Return (x, y) of the center of cell containing provided text 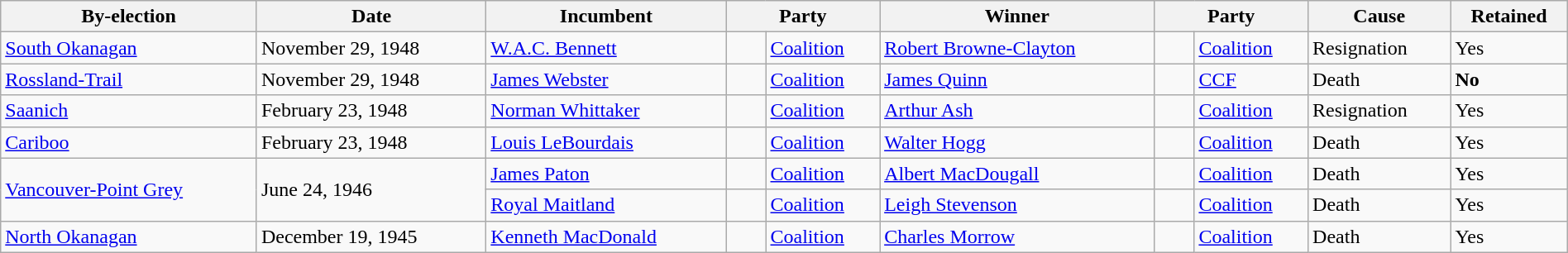
James Quinn (1017, 79)
Winner (1017, 17)
Kenneth MacDonald (606, 236)
Cause (1379, 17)
Cariboo (129, 142)
Walter Hogg (1017, 142)
W.A.C. Bennett (606, 48)
South Okanagan (129, 48)
James Paton (606, 174)
Arthur Ash (1017, 111)
Louis LeBourdais (606, 142)
Leigh Stevenson (1017, 205)
Date (370, 17)
Rossland-Trail (129, 79)
Incumbent (606, 17)
Charles Morrow (1017, 236)
By-election (129, 17)
December 19, 1945 (370, 236)
North Okanagan (129, 236)
No (1508, 79)
Saanich (129, 111)
Norman Whittaker (606, 111)
James Webster (606, 79)
CCF (1251, 79)
Robert Browne-Clayton (1017, 48)
Retained (1508, 17)
Royal Maitland (606, 205)
June 24, 1946 (370, 189)
Albert MacDougall (1017, 174)
Vancouver-Point Grey (129, 189)
